Pinpoint the cell where the given text exists, returning its (x, y) midpoint coordinate. 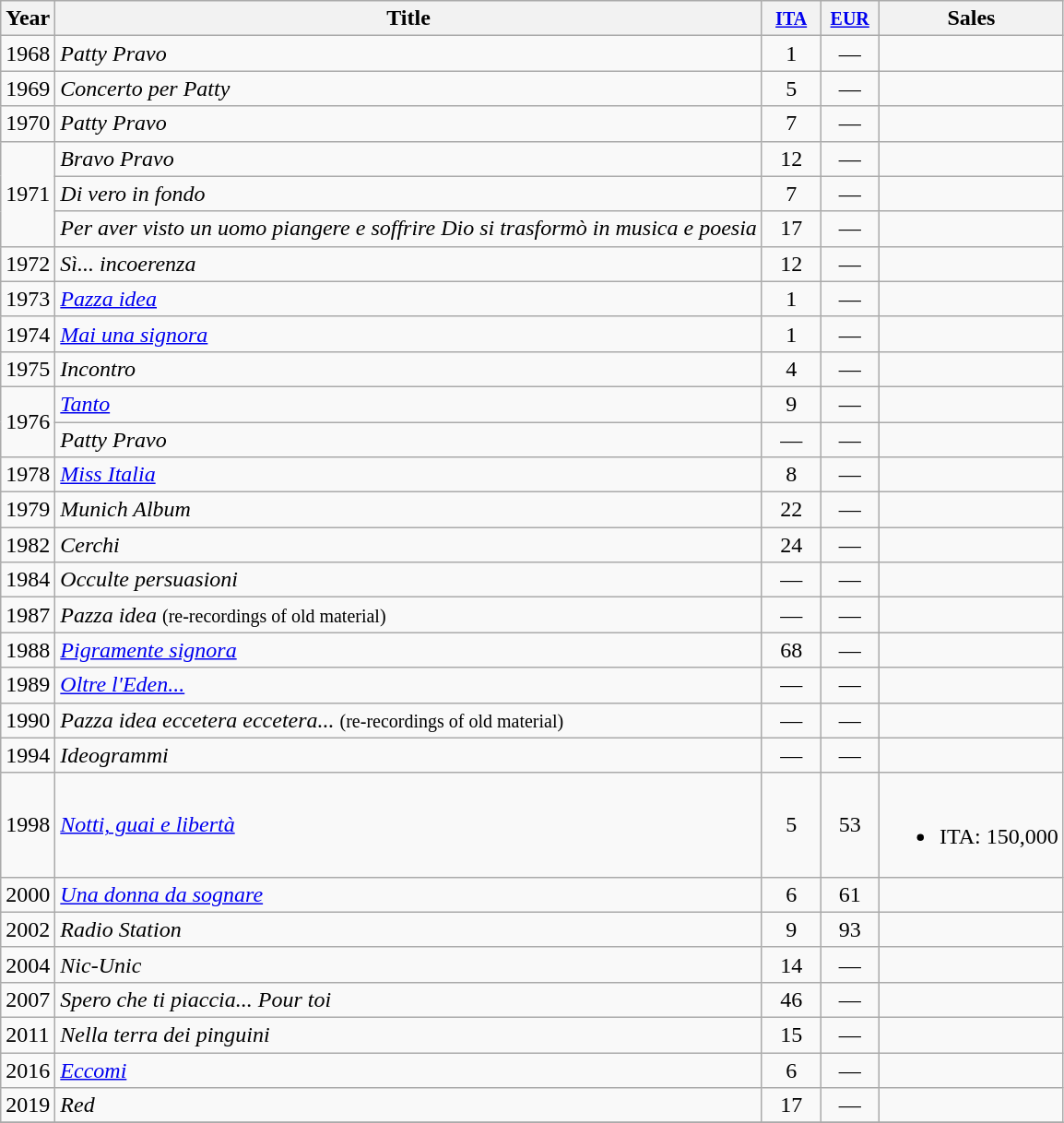
1998 (28, 824)
2007 (28, 999)
Pazza idea (re-recordings of old material) (409, 615)
Di vero in fondo (409, 194)
1970 (28, 124)
2000 (28, 894)
2002 (28, 929)
93 (850, 929)
61 (850, 894)
Radio Station (409, 929)
Pazza idea eccetera eccetera... (re-recordings of old material) (409, 720)
1969 (28, 89)
15 (791, 1034)
46 (791, 999)
2016 (28, 1070)
Eccomi (409, 1070)
1976 (28, 421)
Red (409, 1105)
2011 (28, 1034)
22 (791, 510)
2019 (28, 1105)
1972 (28, 264)
ITA: 150,000 (971, 824)
Nic-Unic (409, 964)
Pigramente signora (409, 650)
Bravo Pravo (409, 159)
1979 (28, 510)
8 (791, 475)
24 (791, 545)
53 (850, 824)
Tanto (409, 404)
1974 (28, 334)
Cerchi (409, 545)
4 (791, 369)
14 (791, 964)
Incontro (409, 369)
Una donna da sognare (409, 894)
Sì... incoerenza (409, 264)
1973 (28, 299)
1975 (28, 369)
Occulte persuasioni (409, 580)
Pazza idea (409, 299)
1989 (28, 685)
Notti, guai e libertà (409, 824)
Concerto per Patty (409, 89)
Year (28, 18)
1968 (28, 53)
1971 (28, 194)
Miss Italia (409, 475)
Per aver visto un uomo piangere e soffrire Dio si trasformò in musica e poesia (409, 229)
EUR (850, 18)
Sales (971, 18)
Nella terra dei pinguini (409, 1034)
1990 (28, 720)
1982 (28, 545)
Munich Album (409, 510)
1984 (28, 580)
Mai una signora (409, 334)
Spero che ti piaccia... Pour toi (409, 999)
1994 (28, 755)
ITA (791, 18)
2004 (28, 964)
Ideogrammi (409, 755)
Title (409, 18)
1988 (28, 650)
1987 (28, 615)
1978 (28, 475)
68 (791, 650)
Oltre l'Eden... (409, 685)
